Output the (x, y) coordinate of the center of the cell containing the given text.  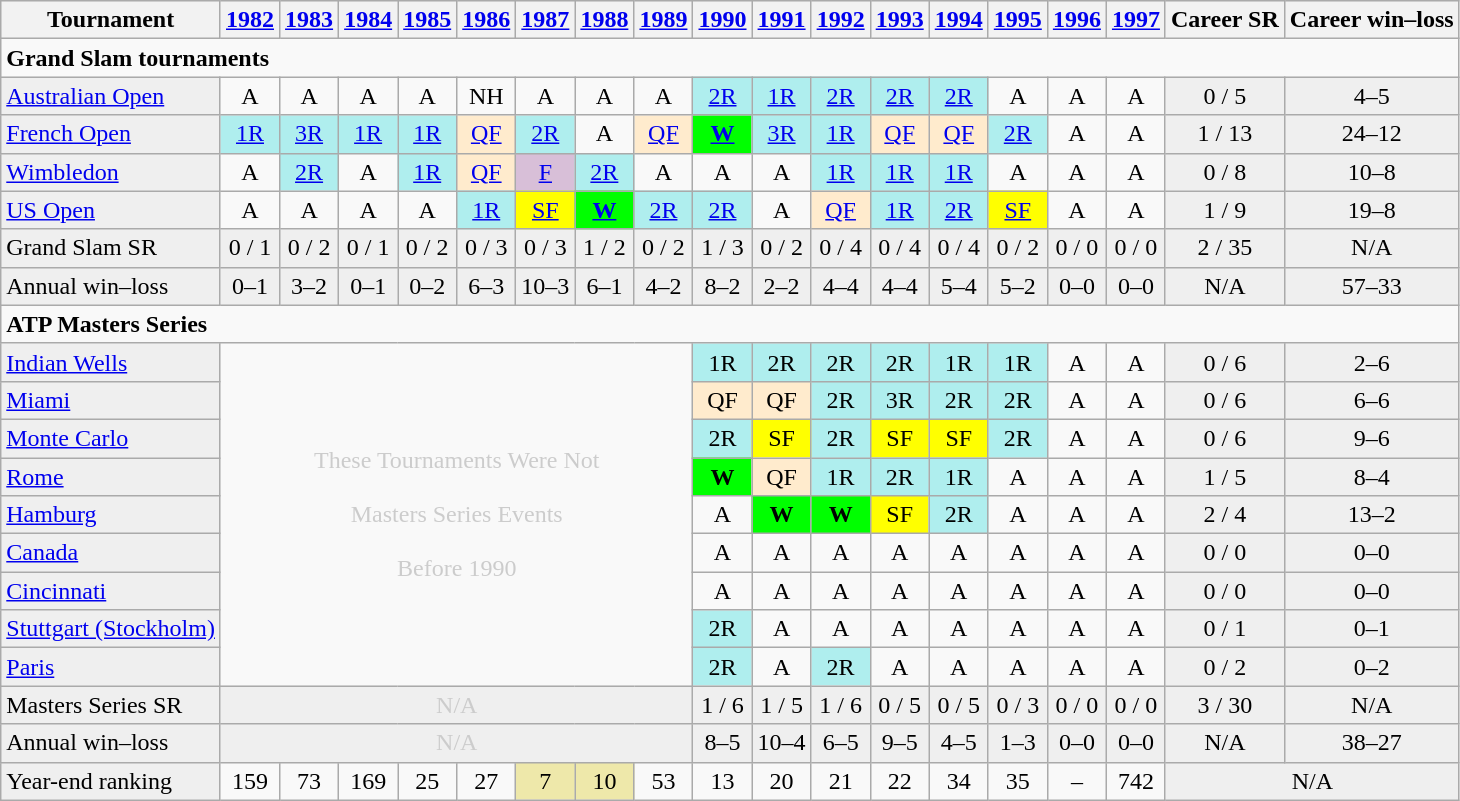
French Open (111, 134)
1–3 (1018, 743)
Grand Slam tournaments (730, 58)
73 (310, 781)
9–5 (900, 743)
24–12 (1372, 134)
5–2 (1018, 286)
US Open (111, 210)
Indian Wells (111, 362)
25 (428, 781)
10–8 (1372, 172)
Paris (111, 667)
6–3 (486, 286)
1985 (428, 20)
Hamburg (111, 515)
1988 (604, 20)
Wimbledon (111, 172)
1996 (1076, 20)
Stuttgart (Stockholm) (111, 629)
1991 (782, 20)
Rome (111, 477)
Career SR (1224, 20)
3 / 30 (1224, 705)
1 / 2 (604, 248)
F (546, 172)
Tournament (111, 20)
Monte Carlo (111, 438)
13–2 (1372, 515)
2 / 4 (1224, 515)
1995 (1018, 20)
21 (840, 781)
Year-end ranking (111, 781)
These Tournaments Were NotMasters Series EventsBefore 1990 (456, 514)
1983 (310, 20)
1 / 3 (722, 248)
2–6 (1372, 362)
4–2 (664, 286)
1992 (840, 20)
34 (958, 781)
1984 (368, 20)
169 (368, 781)
27 (486, 781)
7 (546, 781)
Canada (111, 553)
2 / 35 (1224, 248)
1986 (486, 20)
6–5 (840, 743)
1990 (722, 20)
NH (486, 96)
Career win–loss (1372, 20)
1993 (900, 20)
10–3 (546, 286)
5–4 (958, 286)
Cincinnati (111, 591)
1987 (546, 20)
8–4 (1372, 477)
19–8 (1372, 210)
159 (250, 781)
2–2 (782, 286)
Australian Open (111, 96)
22 (900, 781)
6–1 (604, 286)
1989 (664, 20)
6–6 (1372, 400)
0 / 8 (1224, 172)
1994 (958, 20)
Miami (111, 400)
ATP Masters Series (730, 324)
8–2 (722, 286)
57–33 (1372, 286)
742 (1136, 781)
8–5 (722, 743)
1997 (1136, 20)
38–27 (1372, 743)
10 (604, 781)
1982 (250, 20)
9–6 (1372, 438)
1 / 9 (1224, 210)
10–4 (782, 743)
Masters Series SR (111, 705)
3–2 (310, 286)
53 (664, 781)
1 / 13 (1224, 134)
Grand Slam SR (111, 248)
13 (722, 781)
20 (782, 781)
35 (1018, 781)
– (1076, 781)
